Provide the [X, Y] coordinate of the cell's center where the given text is located.  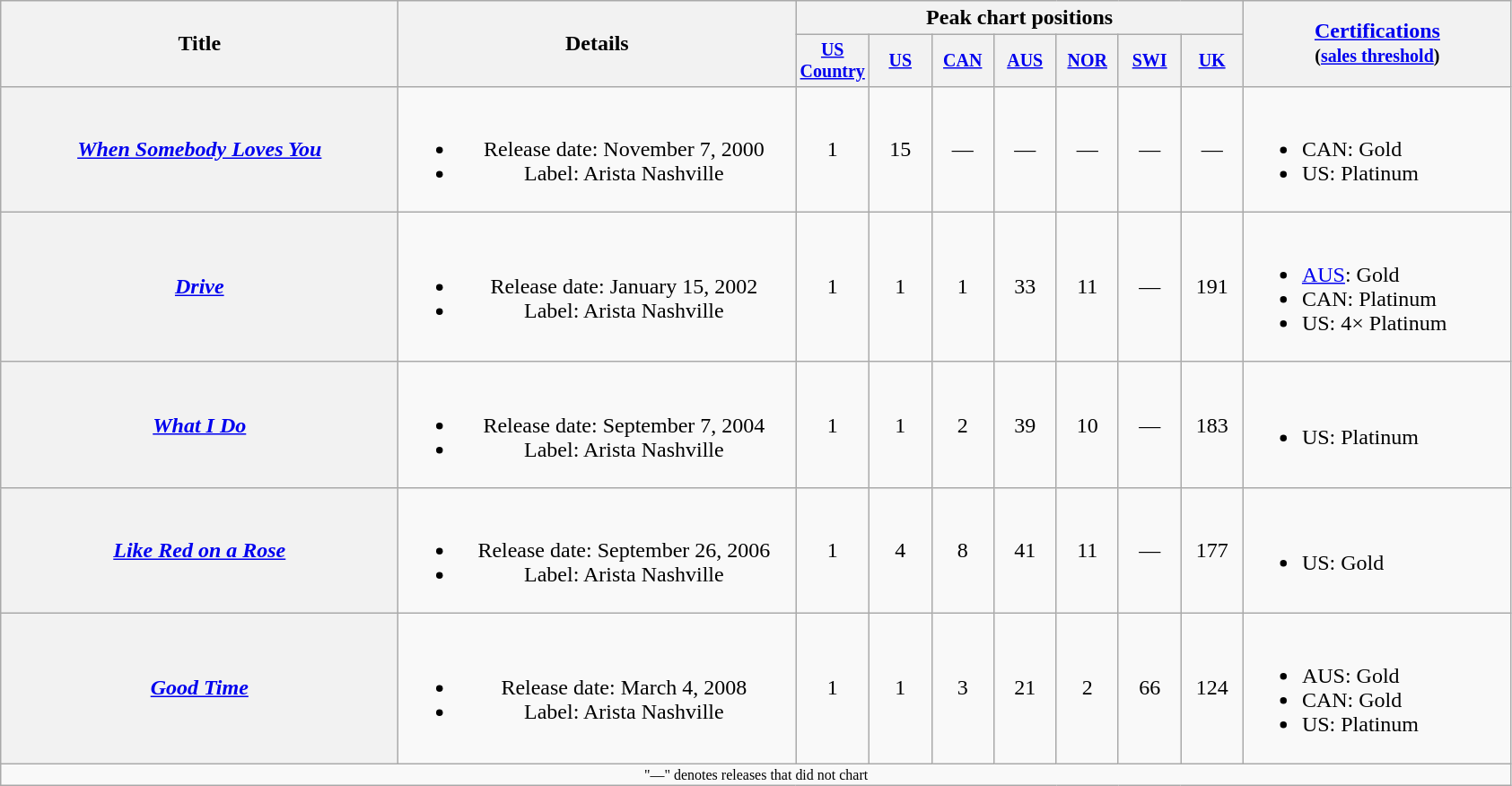
124 [1211, 689]
US: Gold [1377, 550]
UK [1211, 61]
10 [1088, 424]
41 [1025, 550]
3 [962, 689]
Release date: January 15, 2002Label: Arista Nashville [598, 287]
When Somebody Loves You [199, 149]
39 [1025, 424]
"—" denotes releases that did not chart [756, 774]
8 [962, 550]
4 [901, 550]
SWI [1149, 61]
21 [1025, 689]
CAN [962, 61]
Good Time [199, 689]
177 [1211, 550]
Details [598, 44]
15 [901, 149]
US Country [833, 61]
Certifications(sales threshold) [1377, 44]
183 [1211, 424]
AUS: GoldCAN: GoldUS: Platinum [1377, 689]
Like Red on a Rose [199, 550]
What I Do [199, 424]
Title [199, 44]
Peak chart positions [1019, 18]
AUS [1025, 61]
CAN: GoldUS: Platinum [1377, 149]
US: Platinum [1377, 424]
Release date: March 4, 2008Label: Arista Nashville [598, 689]
191 [1211, 287]
US [901, 61]
Release date: September 7, 2004Label: Arista Nashville [598, 424]
Release date: November 7, 2000Label: Arista Nashville [598, 149]
AUS: GoldCAN: PlatinumUS: 4× Platinum [1377, 287]
Drive [199, 287]
66 [1149, 689]
NOR [1088, 61]
33 [1025, 287]
Release date: September 26, 2006Label: Arista Nashville [598, 550]
